Provide the (X, Y) coordinate of the cell's center where the given text is located.  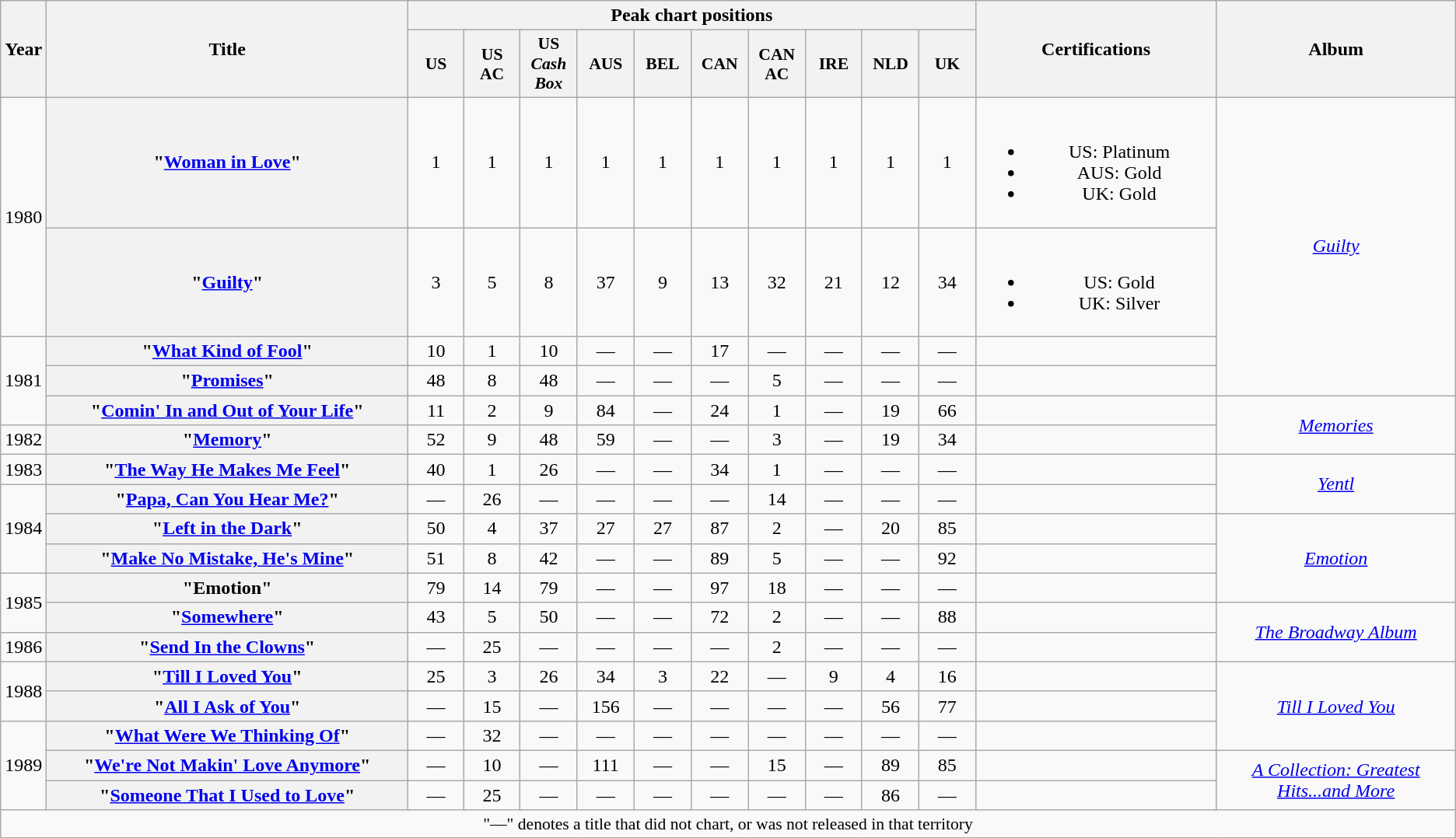
56 (890, 706)
12 (890, 281)
1989 (23, 765)
"Guilty" (227, 281)
US AC (492, 64)
Memories (1336, 425)
97 (720, 588)
US (436, 64)
72 (720, 617)
"Memory" (227, 440)
52 (436, 440)
CAN (720, 64)
US: PlatinumAUS: GoldUK: Gold (1096, 162)
A Collection: Greatest Hits...and More (1336, 780)
17 (720, 351)
21 (834, 281)
20 (890, 529)
Year (23, 50)
1988 (23, 691)
87 (720, 529)
"Woman in Love" (227, 162)
42 (549, 558)
1982 (23, 440)
Emotion (1336, 558)
UK (947, 64)
BEL (663, 64)
The Broadway Album (1336, 632)
"Send In the Clowns" (227, 647)
Till I Loved You (1336, 706)
18 (776, 588)
84 (605, 410)
1984 (23, 529)
"Comin' In and Out of Your Life" (227, 410)
111 (605, 765)
"The Way He Makes Me Feel" (227, 470)
"What Kind of Fool" (227, 351)
Certifications (1096, 50)
16 (947, 676)
1986 (23, 647)
Album (1336, 50)
"Somewhere" (227, 617)
1981 (23, 381)
"Left in the Dark" (227, 529)
1983 (23, 470)
"Papa, Can You Hear Me?" (227, 499)
77 (947, 706)
IRE (834, 64)
Yentl (1336, 484)
US Cash Box (549, 64)
"Make No Mistake, He's Mine" (227, 558)
66 (947, 410)
1980 (23, 216)
40 (436, 470)
1985 (23, 602)
13 (720, 281)
"—" denotes a title that did not chart, or was not released in that territory (728, 824)
43 (436, 617)
CAN AC (776, 64)
24 (720, 410)
AUS (605, 64)
"Emotion" (227, 588)
156 (605, 706)
Guilty (1336, 246)
"Promises" (227, 381)
11 (436, 410)
88 (947, 617)
"Till I Loved You" (227, 676)
59 (605, 440)
92 (947, 558)
"Someone That I Used to Love" (227, 795)
86 (890, 795)
NLD (890, 64)
"What Were We Thinking Of" (227, 735)
"All I Ask of You" (227, 706)
US: GoldUK: Silver (1096, 281)
Peak chart positions (692, 16)
51 (436, 558)
"We're Not Makin' Love Anymore" (227, 765)
Title (227, 50)
22 (720, 676)
